Locate the cell with the specified text and output its [X, Y] center coordinate. 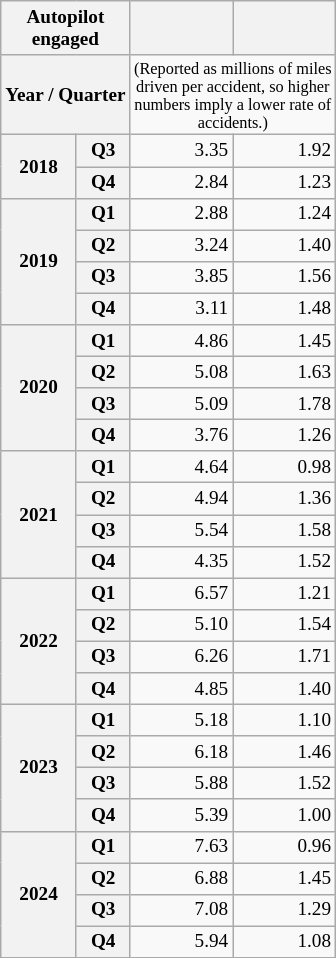
1.54 [284, 625]
1.48 [284, 309]
0.96 [284, 847]
5.94 [182, 942]
1.46 [284, 752]
6.88 [182, 878]
1.78 [284, 404]
2019 [39, 262]
3.35 [182, 151]
2021 [39, 514]
6.26 [182, 657]
4.64 [182, 467]
6.18 [182, 752]
0.98 [284, 467]
2023 [39, 768]
2.84 [182, 182]
1.71 [284, 657]
3.11 [182, 309]
1.29 [284, 910]
5.39 [182, 815]
Autopilotengaged [66, 28]
1.63 [284, 372]
2020 [39, 388]
4.94 [182, 499]
1.58 [284, 530]
2022 [39, 642]
4.35 [182, 562]
2024 [39, 894]
1.08 [284, 942]
3.85 [182, 277]
3.76 [182, 435]
3.24 [182, 246]
7.63 [182, 847]
1.26 [284, 435]
5.09 [182, 404]
(Reported as millions of milesdriven per accident, so highernumbers imply a lower rate ofaccidents.) [233, 95]
1.36 [284, 499]
2018 [39, 166]
5.08 [182, 372]
7.08 [182, 910]
1.92 [284, 151]
5.10 [182, 625]
1.24 [284, 214]
4.86 [182, 341]
1.23 [284, 182]
5.88 [182, 784]
5.18 [182, 720]
4.85 [182, 689]
1.21 [284, 594]
Year / Quarter [66, 95]
2.88 [182, 214]
1.10 [284, 720]
1.56 [284, 277]
6.57 [182, 594]
5.54 [182, 530]
1.00 [284, 815]
